From the cell containing the given text, extract its center point as [x, y] coordinate. 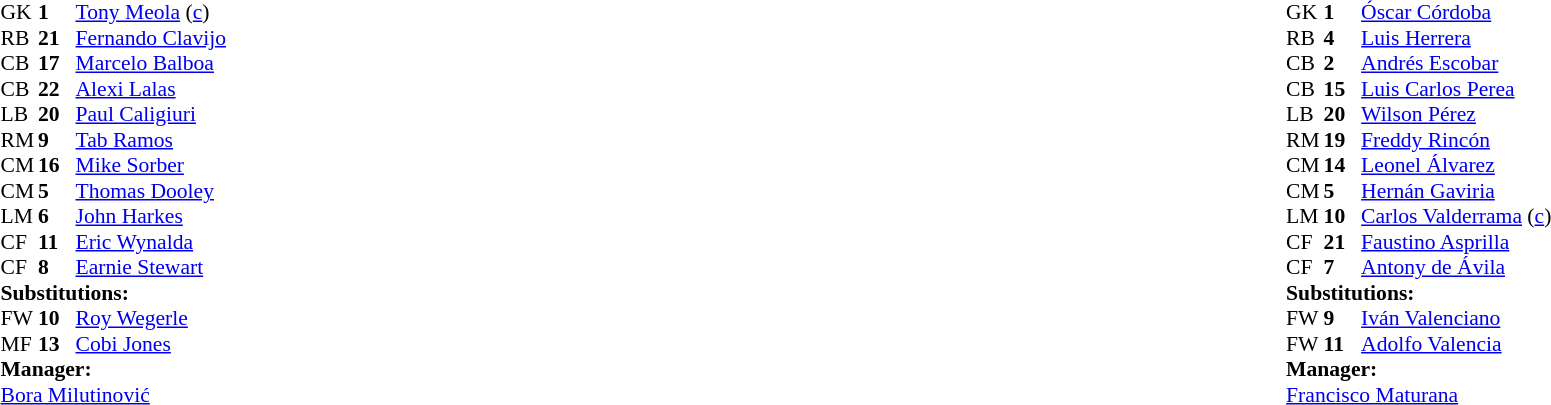
Roy Wegerle [151, 319]
17 [57, 63]
MF [19, 344]
Leonel Álvarez [1456, 165]
John Harkes [151, 217]
7 [1343, 267]
8 [57, 267]
Cobi Jones [151, 344]
2 [1343, 63]
Thomas Dooley [151, 191]
Wilson Pérez [1456, 115]
14 [1343, 165]
Antony de Ávila [1456, 267]
Luis Carlos Perea [1456, 89]
Faustino Asprilla [1456, 242]
Paul Caligiuri [151, 115]
Earnie Stewart [151, 267]
Andrés Escobar [1456, 63]
22 [57, 89]
Carlos Valderrama (c) [1456, 217]
Fernando Clavijo [151, 38]
Alexi Lalas [151, 89]
13 [57, 344]
Marcelo Balboa [151, 63]
6 [57, 217]
Iván Valenciano [1456, 319]
Hernán Gaviria [1456, 191]
15 [1343, 89]
Luis Herrera [1456, 38]
4 [1343, 38]
Freddy Rincón [1456, 140]
19 [1343, 140]
16 [57, 165]
Tab Ramos [151, 140]
Tony Meola (c) [151, 13]
Adolfo Valencia [1456, 344]
Eric Wynalda [151, 242]
Óscar Córdoba [1456, 13]
Mike Sorber [151, 165]
